Scan for the cell matching the given text and deliver its [X, Y] coordinate at center. 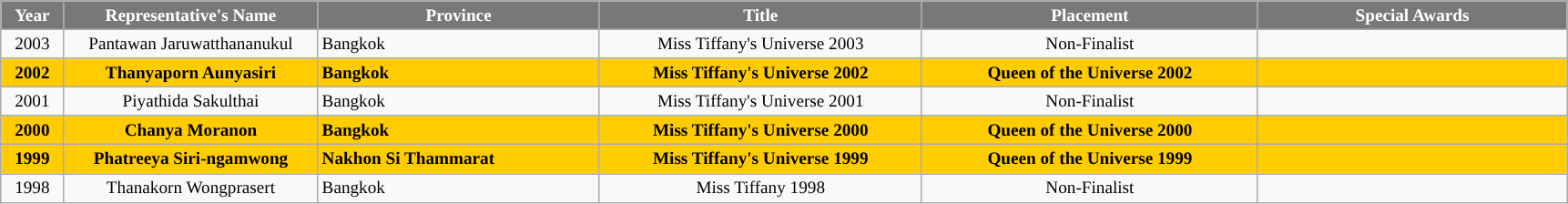
2001 [33, 101]
Thanyaporn Aunyasiri [191, 73]
Miss Tiffany's Universe 2001 [760, 101]
1999 [33, 159]
Chanya Moranon [191, 130]
Title [760, 15]
Miss Tiffany's Universe 2002 [760, 73]
2002 [33, 73]
Thanakorn Wongprasert [191, 188]
Pantawan Jaruwatthananukul [191, 44]
Nakhon Si Thammarat [459, 159]
Queen of the Universe 2000 [1089, 130]
Miss Tiffany 1998 [760, 188]
Miss Tiffany's Universe 2000 [760, 130]
Miss Tiffany's Universe 1999 [760, 159]
2000 [33, 130]
Province [459, 15]
2003 [33, 44]
Queen of the Universe 1999 [1089, 159]
Representative's Name [191, 15]
1998 [33, 188]
Piyathida Sakulthai [191, 101]
Miss Tiffany's Universe 2003 [760, 44]
Special Awards [1411, 15]
Year [33, 15]
Placement [1089, 15]
Queen of the Universe 2002 [1089, 73]
Phatreeya Siri-ngamwong [191, 159]
